Detect which cell encompasses the target text, then output its [X, Y] center coordinate. 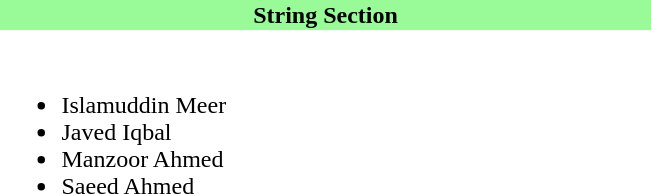
String Section [326, 15]
